Find where the given text appears and provide that cell's center as (X, Y) coordinate. 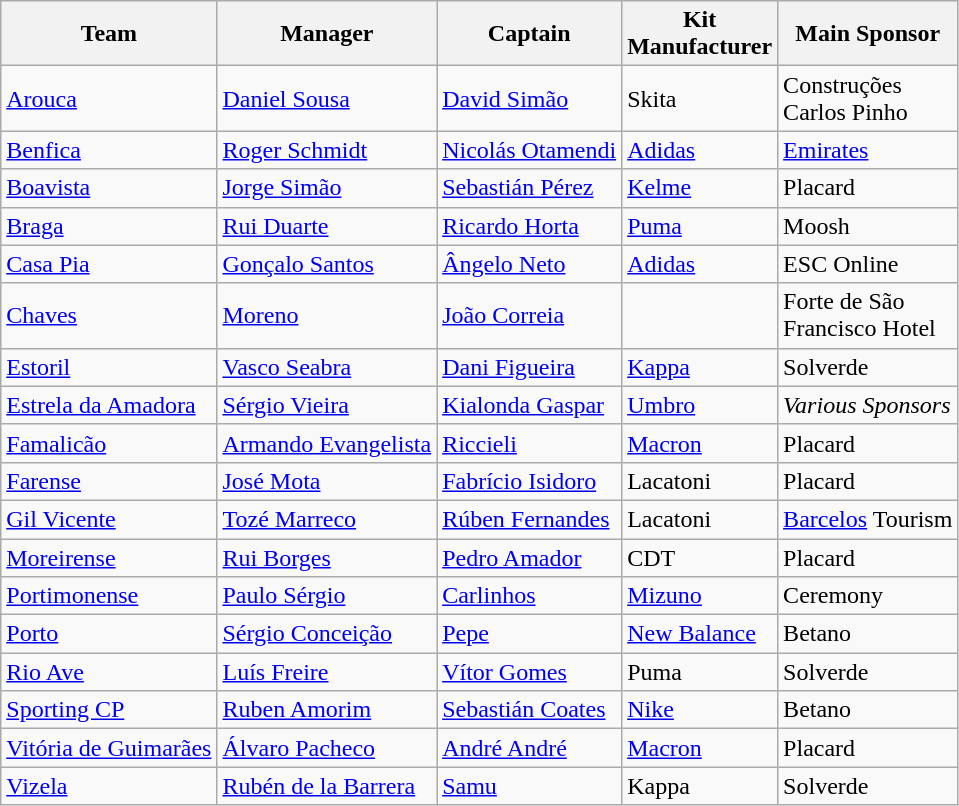
Kialonda Gaspar (530, 405)
Mizuno (700, 596)
Sebastián Coates (530, 710)
Forte de SãoFrancisco Hotel (868, 316)
Nicolás Otamendi (530, 150)
Roger Schmidt (327, 150)
Paulo Sérgio (327, 596)
Skita (700, 98)
Rubén de la Barrera (327, 786)
Nike (700, 710)
Barcelos Tourism (868, 519)
Various Sponsors (868, 405)
Farense (109, 481)
Riccieli (530, 443)
Chaves (109, 316)
David Simão (530, 98)
Casa Pia (109, 264)
KitManufacturer (700, 34)
Moreno (327, 316)
Manager (327, 34)
José Mota (327, 481)
Ricardo Horta (530, 226)
Sérgio Conceição (327, 634)
Sebastián Pérez (530, 188)
Vasco Seabra (327, 367)
Sérgio Vieira (327, 405)
Benfica (109, 150)
Team (109, 34)
Gonçalo Santos (327, 264)
New Balance (700, 634)
Vítor Gomes (530, 672)
Ruben Amorim (327, 710)
Dani Figueira (530, 367)
Carlinhos (530, 596)
João Correia (530, 316)
Kelme (700, 188)
Armando Evangelista (327, 443)
Gil Vicente (109, 519)
Captain (530, 34)
Daniel Sousa (327, 98)
Boavista (109, 188)
Ângelo Neto (530, 264)
CDT (700, 557)
Tozé Marreco (327, 519)
Fabrício Isidoro (530, 481)
Main Sponsor (868, 34)
Famalicão (109, 443)
Luís Freire (327, 672)
Rúben Fernandes (530, 519)
Estoril (109, 367)
André André (530, 748)
Moosh (868, 226)
Sporting CP (109, 710)
Pepe (530, 634)
Ceremony (868, 596)
Porto (109, 634)
Rui Borges (327, 557)
Vizela (109, 786)
Samu (530, 786)
Braga (109, 226)
ESC Online (868, 264)
Moreirense (109, 557)
Rio Ave (109, 672)
Estrela da Amadora (109, 405)
Portimonense (109, 596)
ConstruçõesCarlos Pinho (868, 98)
Arouca (109, 98)
Emirates (868, 150)
Vitória de Guimarães (109, 748)
Álvaro Pacheco (327, 748)
Rui Duarte (327, 226)
Pedro Amador (530, 557)
Umbro (700, 405)
Jorge Simão (327, 188)
